Scan for the cell matching the given text and deliver its [x, y] coordinate at center. 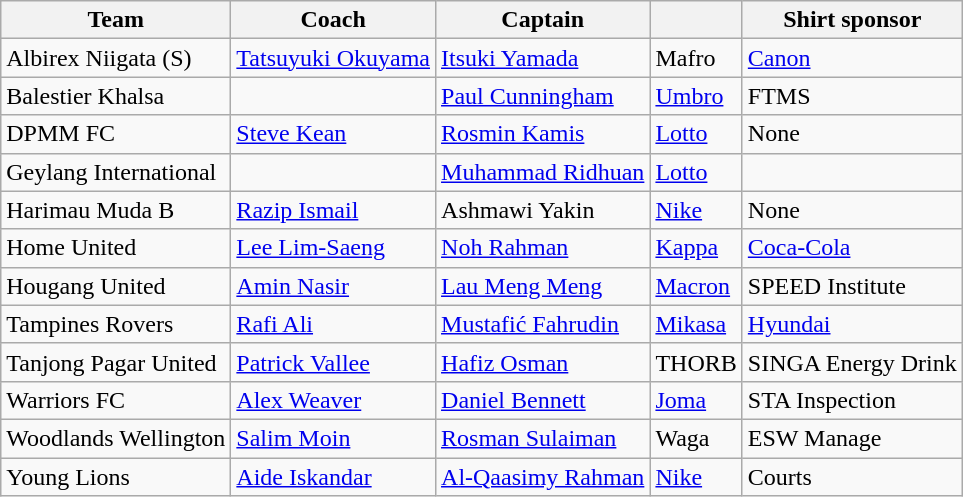
Rafi Ali [334, 324]
Hafiz Osman [543, 362]
Mikasa [696, 324]
Lau Meng Meng [543, 286]
Steve Kean [334, 134]
Tatsuyuki Okuyama [334, 58]
Hougang United [116, 286]
Shirt sponsor [852, 20]
Joma [696, 400]
Canon [852, 58]
Coach [334, 20]
Hyundai [852, 324]
Warriors FC [116, 400]
Itsuki Yamada [543, 58]
Salim Moin [334, 438]
DPMM FC [116, 134]
Daniel Bennett [543, 400]
Woodlands Wellington [116, 438]
Home United [116, 248]
Mustafić Fahrudin [543, 324]
Muhammad Ridhuan [543, 172]
Tampines Rovers [116, 324]
FTMS [852, 96]
Balestier Khalsa [116, 96]
Amin Nasir [334, 286]
Geylang International [116, 172]
Rosmin Kamis [543, 134]
Macron [696, 286]
SPEED Institute [852, 286]
Tanjong Pagar United [116, 362]
THORB [696, 362]
Paul Cunningham [543, 96]
Alex Weaver [334, 400]
Mafro [696, 58]
ESW Manage [852, 438]
STA Inspection [852, 400]
Razip Ismail [334, 210]
Lee Lim-Saeng [334, 248]
Umbro [696, 96]
Young Lions [116, 477]
Coca-Cola [852, 248]
SINGA Energy Drink [852, 362]
Captain [543, 20]
Harimau Muda B [116, 210]
Patrick Vallee [334, 362]
Team [116, 20]
Kappa [696, 248]
Courts [852, 477]
Al-Qaasimy Rahman [543, 477]
Albirex Niigata (S) [116, 58]
Rosman Sulaiman [543, 438]
Waga [696, 438]
Noh Rahman [543, 248]
Aide Iskandar [334, 477]
Ashmawi Yakin [543, 210]
